Find where the given text appears and provide that cell's center as (X, Y) coordinate. 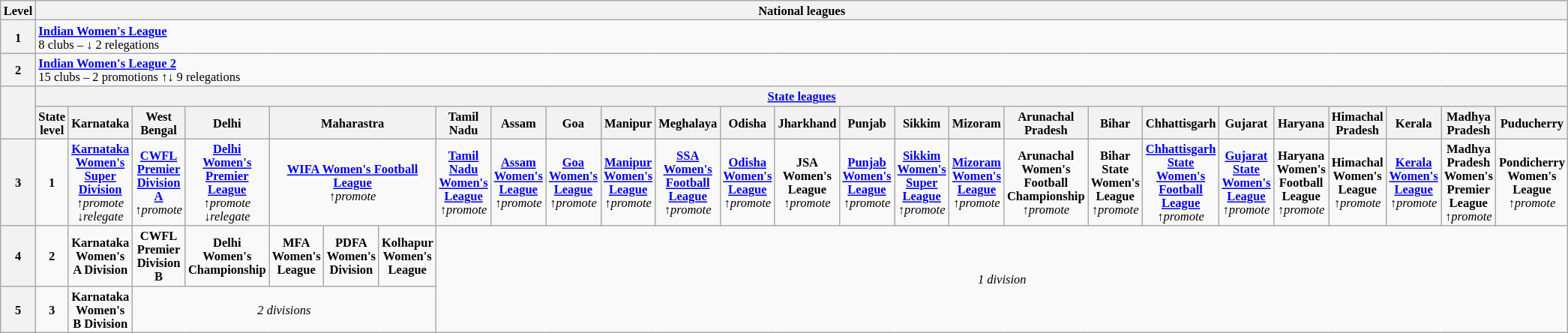
Sikkim (922, 122)
Mizoram Women's League↑promote (976, 182)
Chhattisgarh State Women's Football League↑promote (1181, 182)
Odisha (747, 122)
Arunachal Pradesh (1046, 122)
5 (18, 309)
Karnataka Women's Super Division↑promote ↓relegate (100, 182)
4 (18, 256)
Kerala (1414, 122)
Level (18, 10)
CWFL Premier Division A↑promote (159, 182)
Madhya Pradesh Women's Premier League↑promote (1468, 182)
State level (52, 122)
Arunachal Women's Football Championship↑promote (1046, 182)
Sikkim Women's Super League↑promote (922, 182)
Bihar (1116, 122)
Maharastra (352, 122)
Jharkhand (807, 122)
Madhya Pradesh (1468, 122)
Meghalaya (688, 122)
Puducherry (1532, 122)
JSA Women's League↑promote (807, 182)
Indian Women's League 2 15 clubs – 2 promotions ↑↓ 9 relegations (802, 70)
Punjab (867, 122)
West Bengal (159, 122)
Manipur (628, 122)
Bihar State Women's League↑promote (1116, 182)
Goa (573, 122)
Gujarat State Women's League↑promote (1246, 182)
Karnataka Women's B Division (100, 309)
MFA Women's League (297, 256)
Odisha Women's League↑promote (747, 182)
Manipur Women's League↑promote (628, 182)
Haryana (1302, 122)
Haryana Women's Football League↑promote (1302, 182)
1 division (1002, 279)
SSA Women's Football League↑promote (688, 182)
Kerala Women's League↑promote (1414, 182)
Mizoram (976, 122)
Assam (519, 122)
Gujarat (1246, 122)
WIFA Women's Football League↑promote (352, 182)
2 divisions (283, 309)
Tamil Nadu (463, 122)
CWFL Premier Division B (159, 256)
Assam Women's League↑promote (519, 182)
Himachal Women's League↑promote (1357, 182)
Goa Women's League↑promote (573, 182)
Indian Women's League 8 clubs – ↓ 2 relegations (802, 37)
Kolhapur Women's League (408, 256)
Delhi Women's Premier League↑promote ↓relegate (227, 182)
Delhi Women's Championship (227, 256)
Delhi (227, 122)
Karnataka Women's A Division (100, 256)
Tamil Nadu Women's League↑promote (463, 182)
State leagues (802, 96)
Karnataka (100, 122)
Pondicherry Women's League↑promote (1532, 182)
Punjab Women's League↑promote (867, 182)
PDFA Women's Division (351, 256)
Chhattisgarh (1181, 122)
Himachal Pradesh (1357, 122)
National leagues (802, 10)
